Extract the (x, y) coordinate from the center of the cell holding the provided text.  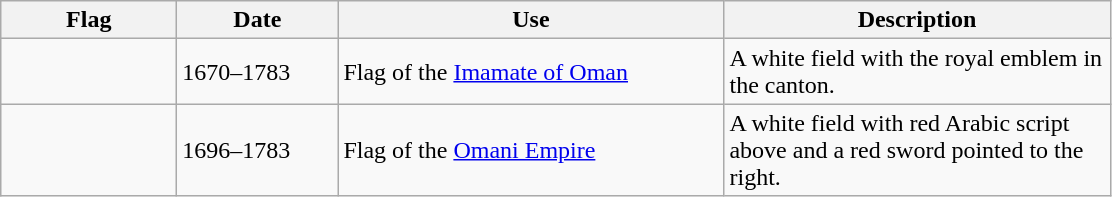
1670–1783 (258, 72)
Flag of the Imamate of Oman (531, 72)
1696–1783 (258, 150)
Use (531, 20)
Flag of the Omani Empire (531, 150)
Date (258, 20)
Description (917, 20)
A white field with red Arabic script above and a red sword pointed to the right. (917, 150)
A white field with the royal emblem in the canton. (917, 72)
Flag (89, 20)
